Capture the cell that displays the provided text and extract its (X, Y) central coordinate. 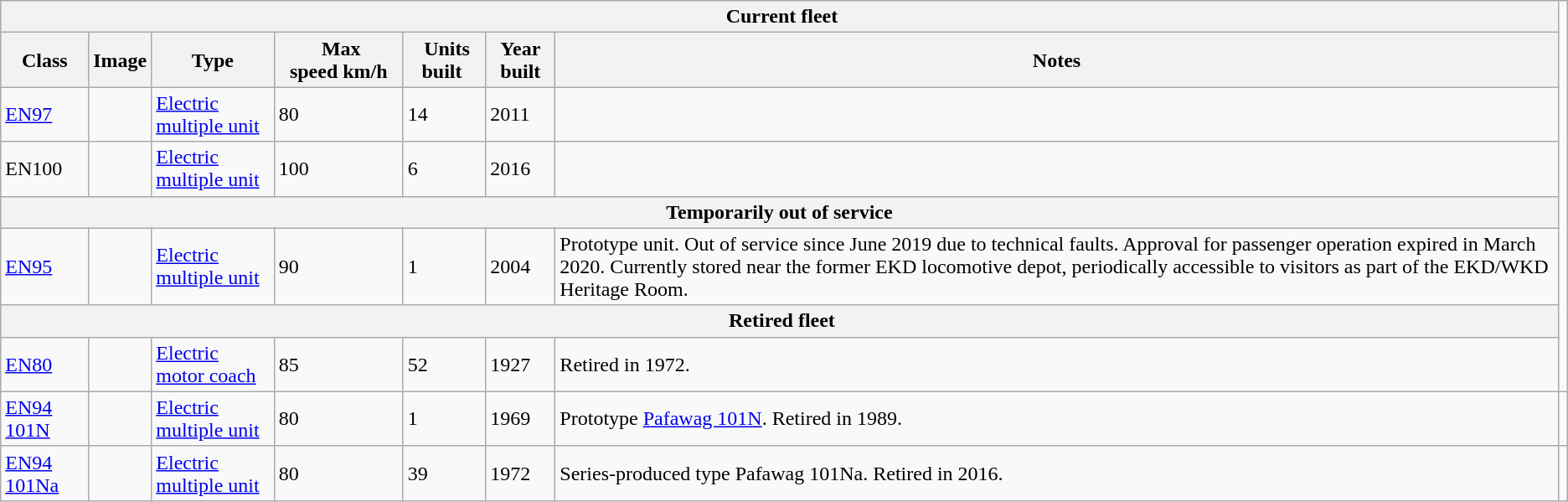
Type (213, 60)
Current fleet (779, 17)
6 (444, 169)
2011 (521, 114)
1927 (521, 364)
85 (338, 364)
2004 (521, 267)
Retired fleet (779, 321)
EN94 101Na (45, 473)
EN94 101N (45, 419)
Max speed km/h (338, 60)
EN100 (45, 169)
Electric motor coach (213, 364)
90 (338, 267)
Units built (444, 60)
Notes (1057, 60)
14 (444, 114)
Temporarily out of service (779, 212)
Series-produced type Pafawag 101Na. Retired in 2016. (1057, 473)
39 (444, 473)
Image (121, 60)
EN95 (45, 267)
1969 (521, 419)
1972 (521, 473)
100 (338, 169)
2016 (521, 169)
Prototype Pafawag 101N. Retired in 1989. (1057, 419)
Retired in 1972. (1057, 364)
Class (45, 60)
52 (444, 364)
EN97 (45, 114)
Year built (521, 60)
EN80 (45, 364)
